Return the (x, y) coordinate for the center point of the cell that contains the specified text.  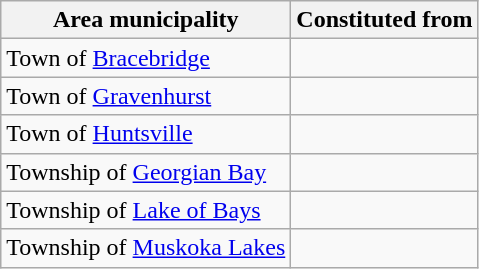
Constituted from (384, 20)
Township of Lake of Bays (146, 210)
Township of Georgian Bay (146, 172)
Township of Muskoka Lakes (146, 248)
Town of Gravenhurst (146, 96)
Area municipality (146, 20)
Town of Huntsville (146, 134)
Town of Bracebridge (146, 58)
